Search for the cell housing the specified text and yield its (x, y) center coordinate. 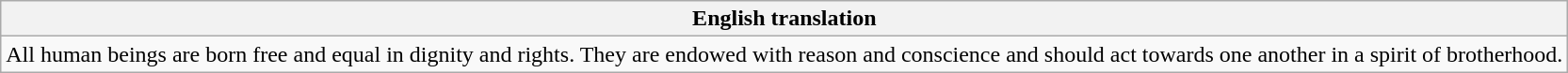
English translation (784, 19)
